Provide the (X, Y) coordinate of the cell's center where the given text is located.  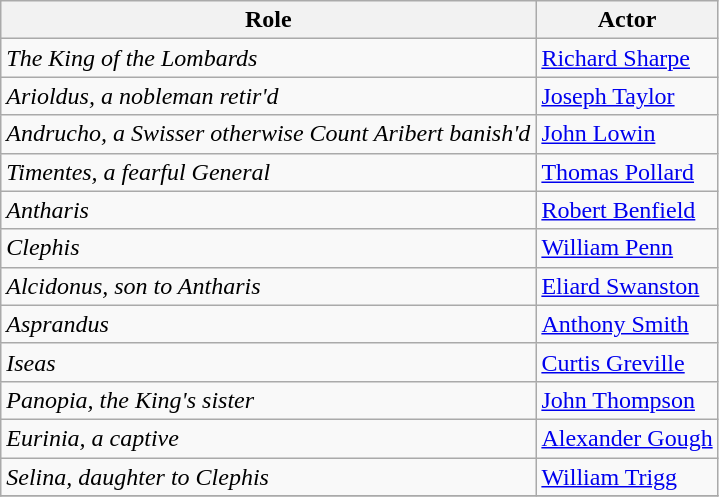
Iseas (268, 362)
John Lowin (627, 134)
Clephis (268, 248)
Alcidonus, son to Antharis (268, 286)
Richard Sharpe (627, 58)
Robert Benfield (627, 210)
Selina, daughter to Clephis (268, 477)
Antharis (268, 210)
Role (268, 20)
Thomas Pollard (627, 172)
Curtis Greville (627, 362)
Eurinia, a captive (268, 438)
Anthony Smith (627, 324)
Asprandus (268, 324)
Eliard Swanston (627, 286)
John Thompson (627, 400)
Andrucho, a Swisser otherwise Count Aribert banish'd (268, 134)
Joseph Taylor (627, 96)
Arioldus, a nobleman retir'd (268, 96)
Actor (627, 20)
Timentes, a fearful General (268, 172)
Panopia, the King's sister (268, 400)
William Penn (627, 248)
William Trigg (627, 477)
Alexander Gough (627, 438)
The King of the Lombards (268, 58)
